From the cell containing the given text, extract its center point as (X, Y) coordinate. 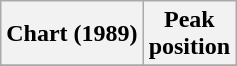
Peakposition (189, 34)
Chart (1989) (72, 34)
